From the cell containing the given text, extract its center point as [X, Y] coordinate. 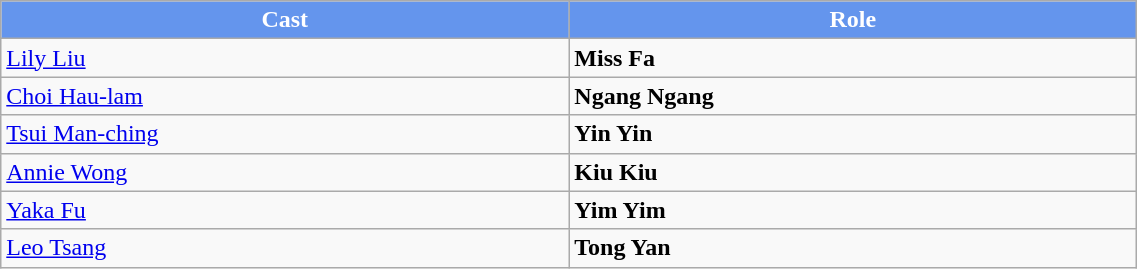
Choi Hau-lam [285, 96]
Annie Wong [285, 172]
Yaka Fu [285, 210]
Cast [285, 20]
Leo Tsang [285, 248]
Kiu Kiu [853, 172]
Yim Yim [853, 210]
Lily Liu [285, 58]
Ngang Ngang [853, 96]
Miss Fa [853, 58]
Tong Yan [853, 248]
Yin Yin [853, 134]
Tsui Man-ching [285, 134]
Role [853, 20]
